Identify which cell holds the provided text, then report its (x, y) central coordinate. 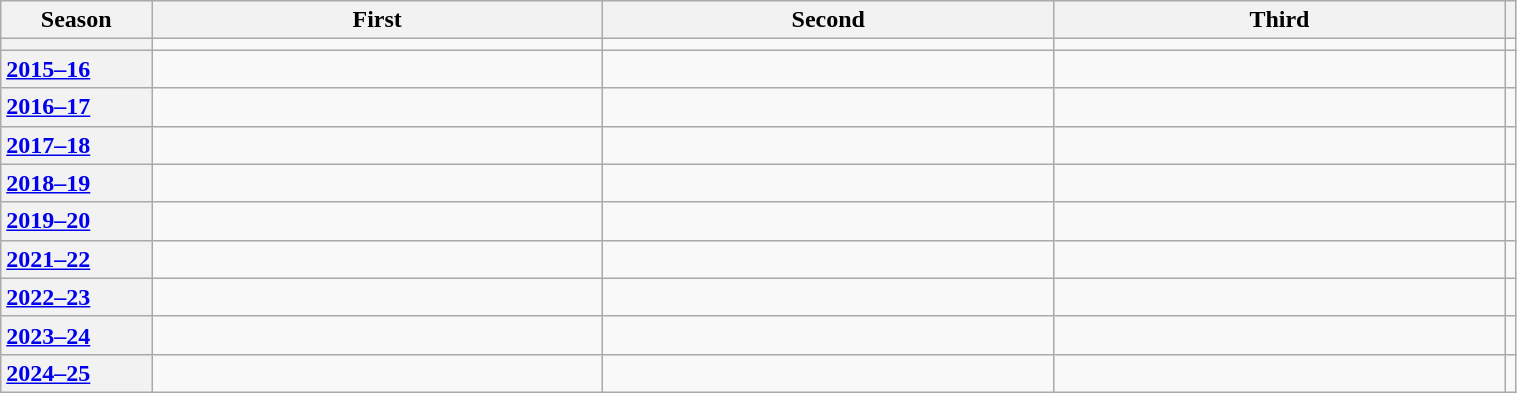
Season (76, 20)
Second (828, 20)
2023–24 (76, 335)
2017–18 (76, 145)
2016–17 (76, 107)
2024–25 (76, 373)
2021–22 (76, 259)
2019–20 (76, 221)
First (378, 20)
2022–23 (76, 297)
2018–19 (76, 183)
2015–16 (76, 69)
Third (1280, 20)
